Output the [x, y] coordinate of the center of the cell containing the given text.  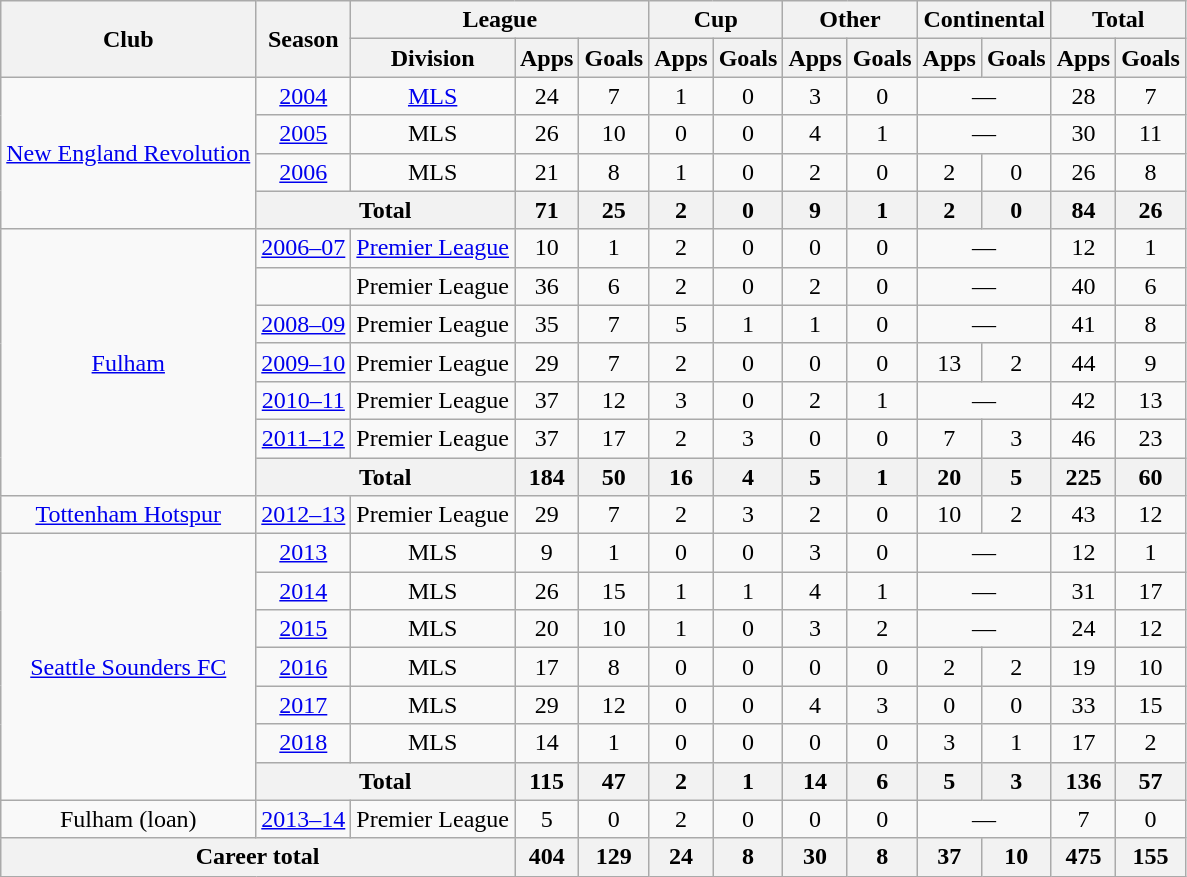
Club [128, 39]
404 [546, 857]
36 [546, 286]
40 [1083, 286]
Fulham [128, 362]
129 [614, 857]
50 [614, 477]
16 [681, 477]
New England Revolution [128, 153]
44 [1083, 362]
2014 [304, 591]
Cup [716, 20]
84 [1083, 210]
Career total [258, 857]
43 [1083, 515]
33 [1083, 705]
19 [1083, 667]
60 [1151, 477]
Seattle Sounders FC [128, 667]
2012–13 [304, 515]
Division [433, 58]
136 [1083, 781]
2004 [304, 96]
League [500, 20]
71 [546, 210]
35 [546, 324]
2017 [304, 705]
21 [546, 172]
2011–12 [304, 438]
57 [1151, 781]
2015 [304, 629]
2009–10 [304, 362]
225 [1083, 477]
155 [1151, 857]
Fulham (loan) [128, 819]
2006 [304, 172]
42 [1083, 400]
Continental [984, 20]
2010–11 [304, 400]
Other [850, 20]
25 [614, 210]
2008–09 [304, 324]
2013 [304, 553]
115 [546, 781]
475 [1083, 857]
2016 [304, 667]
184 [546, 477]
28 [1083, 96]
Tottenham Hotspur [128, 515]
2006–07 [304, 248]
23 [1151, 438]
46 [1083, 438]
2005 [304, 134]
41 [1083, 324]
11 [1151, 134]
31 [1083, 591]
Season [304, 39]
2018 [304, 743]
2013–14 [304, 819]
47 [614, 781]
